Scan for the cell matching the given text and deliver its (x, y) coordinate at center. 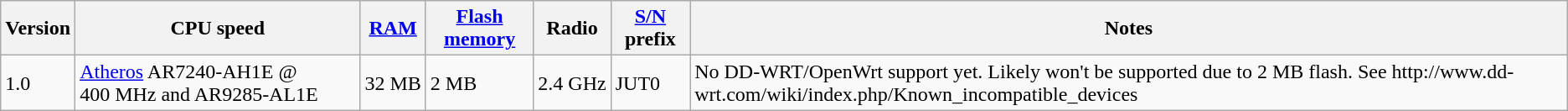
Radio (572, 29)
Version (39, 29)
CPU speed (218, 29)
No DD-WRT/OpenWrt support yet. Likely won't be supported due to 2 MB flash. See http://www.dd-wrt.com/wiki/index.php/Known_incompatible_devices (1129, 82)
Notes (1129, 29)
Atheros AR7240-AH1E @ 400 MHz and AR9285-AL1E (218, 82)
RAM (393, 29)
S/N prefix (650, 29)
JUT0 (650, 82)
1.0 (39, 82)
32 MB (393, 82)
2.4 GHz (572, 82)
Flash memory (479, 29)
2 MB (479, 82)
